Identify which cell holds the provided text, then report its [X, Y] central coordinate. 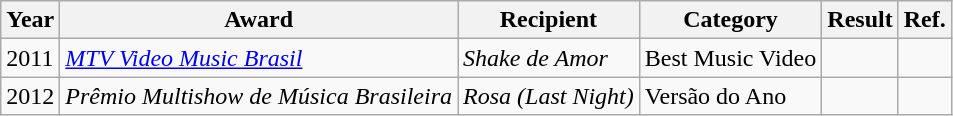
Rosa (Last Night) [549, 96]
MTV Video Music Brasil [259, 58]
Category [730, 20]
Recipient [549, 20]
Shake de Amor [549, 58]
2012 [30, 96]
2011 [30, 58]
Versão do Ano [730, 96]
Ref. [924, 20]
Award [259, 20]
Best Music Video [730, 58]
Year [30, 20]
Prêmio Multishow de Música Brasileira [259, 96]
Result [860, 20]
